Search for the cell housing the specified text and yield its (x, y) center coordinate. 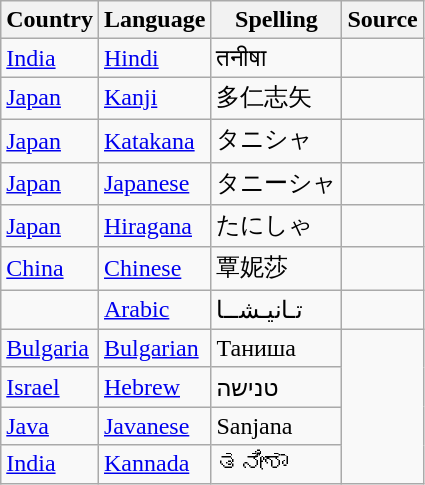
Таниша (276, 348)
Language (154, 20)
Sanjana (276, 426)
ತನೀಶಾ (276, 464)
Kanji (154, 98)
तनीषा (276, 58)
覃妮莎 (276, 268)
Hindi (154, 58)
たにしゃ (276, 226)
China (50, 268)
Hebrew (154, 387)
Arabic (154, 310)
Israel (50, 387)
Chinese (154, 268)
Java (50, 426)
Japanese (154, 184)
Bulgarian (154, 348)
Spelling (276, 20)
Bulgaria (50, 348)
Country (50, 20)
טנישה (276, 387)
Katakana (154, 140)
تـانيـشــا (276, 310)
Javanese (154, 426)
タニーシャ (276, 184)
多仁志矢 (276, 98)
Hiragana (154, 226)
Kannada (154, 464)
タニシャ (276, 140)
Source (382, 20)
